Determine the (x, y) coordinate at the center of the cell enclosing the given text.  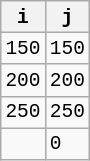
j (67, 17)
0 (67, 144)
i (23, 17)
